From the cell containing the given text, extract its center point as [X, Y] coordinate. 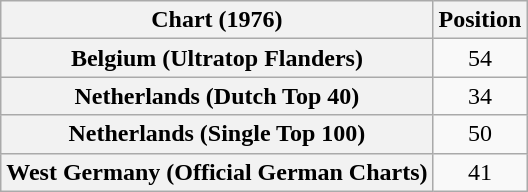
34 [480, 96]
Chart (1976) [217, 20]
West Germany (Official German Charts) [217, 172]
Position [480, 20]
50 [480, 134]
Netherlands (Single Top 100) [217, 134]
Netherlands (Dutch Top 40) [217, 96]
41 [480, 172]
Belgium (Ultratop Flanders) [217, 58]
54 [480, 58]
